Search for the cell housing the specified text and yield its (X, Y) center coordinate. 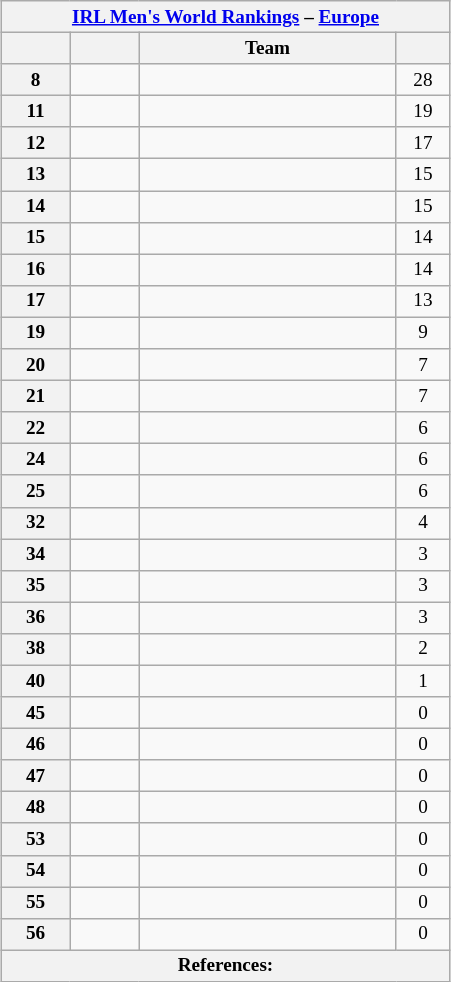
9 (423, 333)
54 (36, 871)
16 (36, 270)
1 (423, 681)
38 (36, 649)
22 (36, 428)
IRL Men's World Rankings – Europe (226, 17)
4 (423, 523)
55 (36, 902)
40 (36, 681)
34 (36, 554)
35 (36, 586)
25 (36, 491)
47 (36, 776)
20 (36, 365)
Team (268, 48)
12 (36, 143)
8 (36, 80)
45 (36, 713)
11 (36, 111)
46 (36, 744)
56 (36, 934)
21 (36, 396)
2 (423, 649)
28 (423, 80)
48 (36, 808)
32 (36, 523)
24 (36, 460)
53 (36, 839)
36 (36, 618)
References: (226, 966)
